Scan for the cell matching the given text and deliver its [X, Y] coordinate at center. 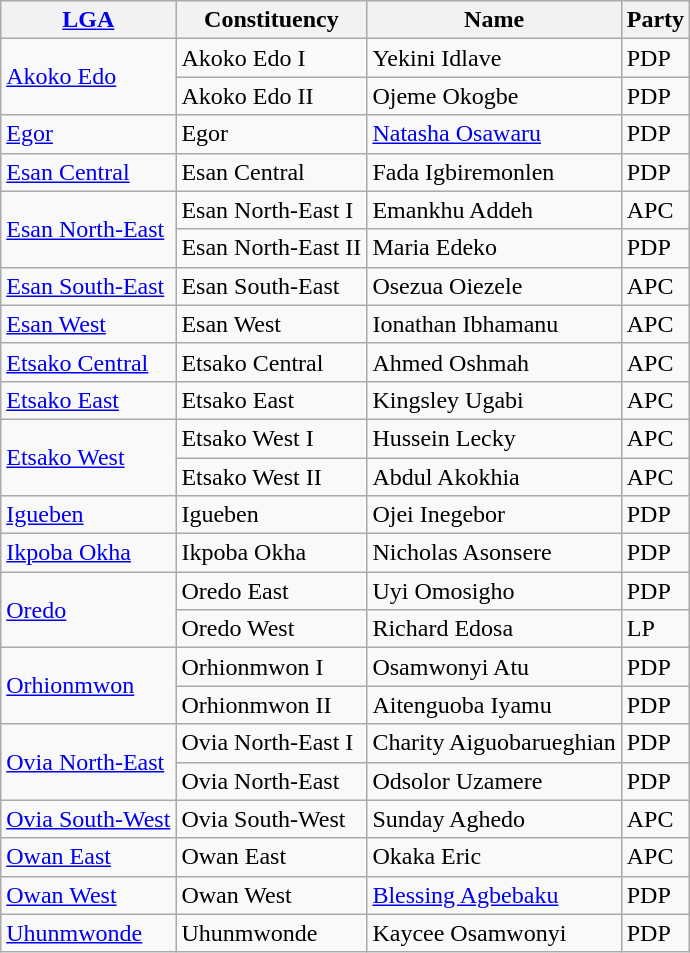
Esan North-East I [272, 210]
Hussein Lecky [494, 438]
Ojeme Okogbe [494, 96]
Richard Edosa [494, 629]
Blessing Agbebaku [494, 895]
Party [655, 20]
Etsako West II [272, 477]
Orhionmwon II [272, 705]
Esan North-East [88, 229]
Oredo [88, 610]
Ionathan Ibhamanu [494, 324]
Akoko Edo II [272, 96]
Kingsley Ugabi [494, 400]
Uyi Omosigho [494, 591]
Ovia North-East I [272, 743]
Fada Igbiremonlen [494, 172]
Oredo West [272, 629]
Etsako West [88, 457]
Osamwonyi Atu [494, 667]
Abdul Akokhia [494, 477]
Osezua Oiezele [494, 286]
Odsolor Uzamere [494, 781]
Constituency [272, 20]
Aitenguoba Iyamu [494, 705]
Maria Edeko [494, 248]
Esan North-East II [272, 248]
Yekini Idlave [494, 58]
Kaycee Osamwonyi [494, 933]
Ahmed Oshmah [494, 362]
Okaka Eric [494, 857]
Akoko Edo I [272, 58]
Orhionmwon [88, 686]
Name [494, 20]
Etsako West I [272, 438]
Nicholas Asonsere [494, 553]
Emankhu Addeh [494, 210]
Ojei Inegebor [494, 515]
LP [655, 629]
Charity Aiguobarueghian [494, 743]
Oredo East [272, 591]
Natasha Osawaru [494, 134]
LGA [88, 20]
Akoko Edo [88, 77]
Sunday Aghedo [494, 819]
Orhionmwon I [272, 667]
